Search for the cell housing the specified text and yield its [x, y] center coordinate. 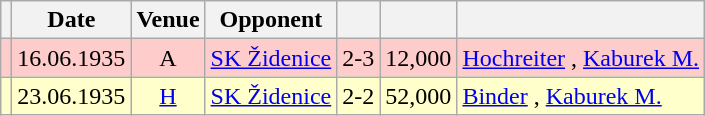
Binder , Kaburek M. [581, 96]
Date [72, 20]
52,000 [418, 96]
Opponent [271, 20]
16.06.1935 [72, 58]
A [168, 58]
H [168, 96]
12,000 [418, 58]
23.06.1935 [72, 96]
2-3 [358, 58]
2-2 [358, 96]
Hochreiter , Kaburek M. [581, 58]
Venue [168, 20]
